Provide the [x, y] coordinate of the cell's center where the given text is located.  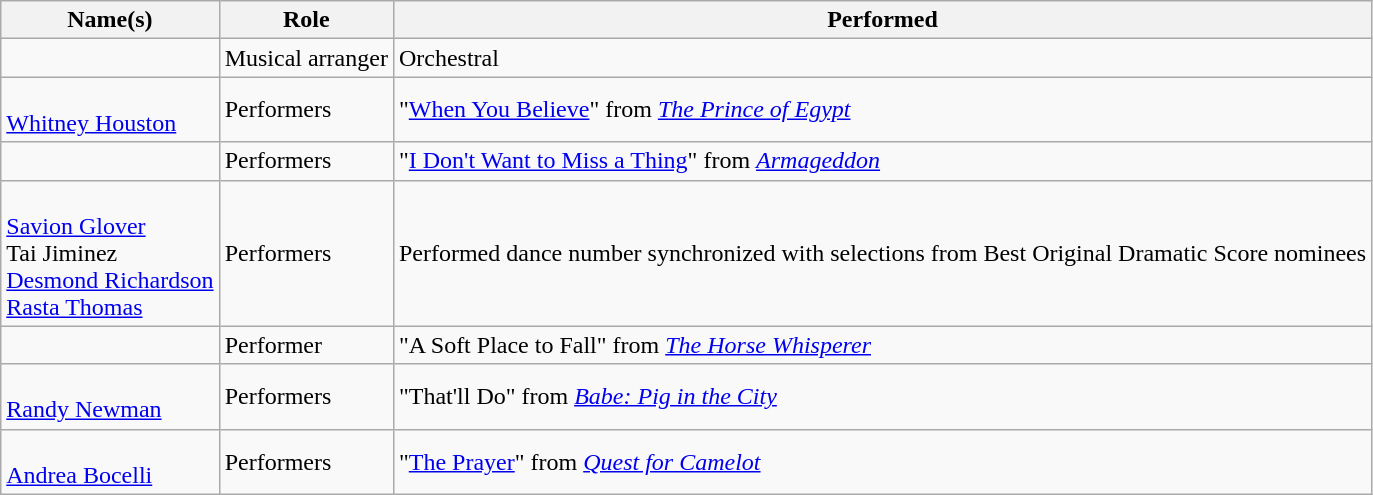
Performed [882, 20]
Savion GloverTai JiminezDesmond RichardsonRasta Thomas [110, 253]
"I Don't Want to Miss a Thing" from Armageddon [882, 161]
Musical arranger [306, 58]
Performed dance number synchronized with selections from Best Original Dramatic Score nominees [882, 253]
"That'll Do" from Babe: Pig in the City [882, 396]
"The Prayer" from Quest for Camelot [882, 462]
"When You Believe" from The Prince of Egypt [882, 110]
Andrea Bocelli [110, 462]
Name(s) [110, 20]
"A Soft Place to Fall" from The Horse Whisperer [882, 345]
Role [306, 20]
Whitney Houston [110, 110]
Randy Newman [110, 396]
Orchestral [882, 58]
Performer [306, 345]
